Capture the cell that displays the provided text and extract its (x, y) central coordinate. 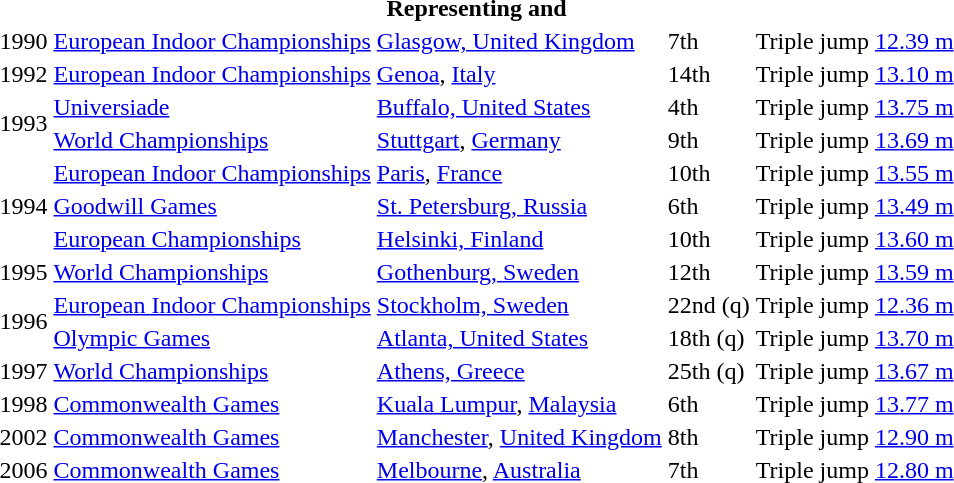
Gothenburg, Sweden (519, 272)
Glasgow, United Kingdom (519, 41)
Goodwill Games (212, 206)
25th (q) (708, 371)
12th (708, 272)
9th (708, 140)
7th (708, 41)
Paris, France (519, 173)
Manchester, United Kingdom (519, 437)
St. Petersburg, Russia (519, 206)
Atlanta, United States (519, 338)
European Championships (212, 239)
Athens, Greece (519, 371)
18th (q) (708, 338)
Olympic Games (212, 338)
Universiade (212, 107)
14th (708, 74)
4th (708, 107)
Stockholm, Sweden (519, 305)
Helsinki, Finland (519, 239)
8th (708, 437)
Stuttgart, Germany (519, 140)
Buffalo, United States (519, 107)
Genoa, Italy (519, 74)
Kuala Lumpur, Malaysia (519, 404)
22nd (q) (708, 305)
